Capture the cell that displays the provided text and extract its [x, y] central coordinate. 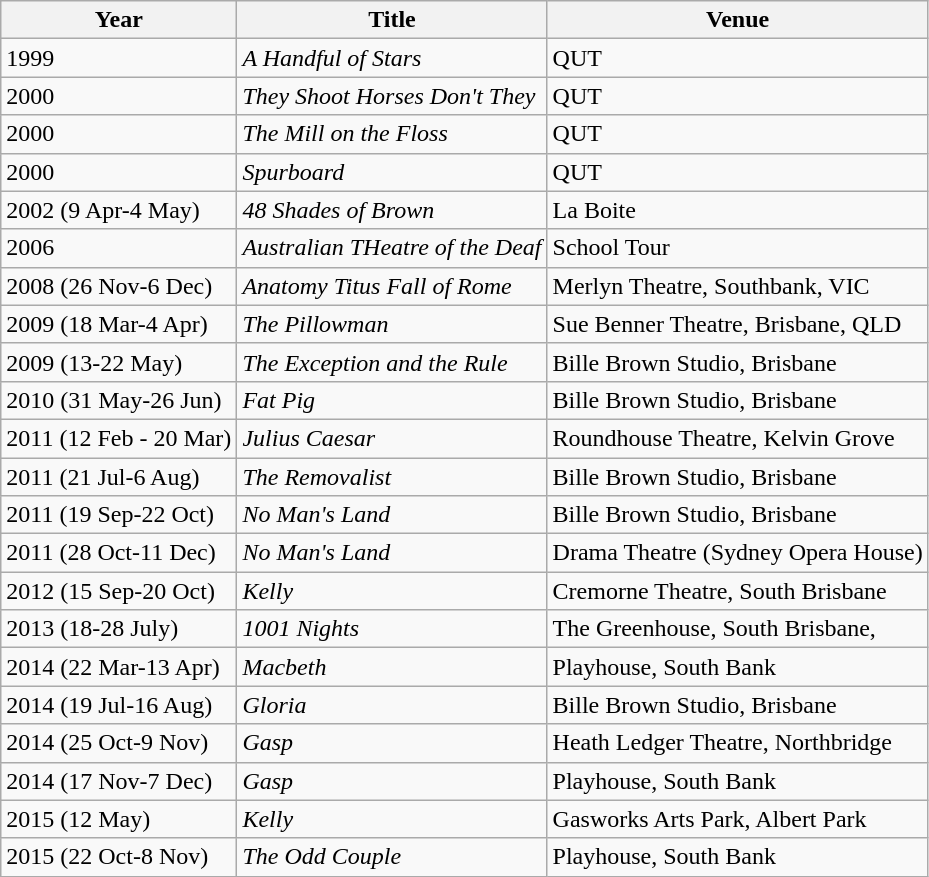
Year [119, 20]
1001 Nights [392, 629]
2014 (17 Nov-7 Dec) [119, 781]
Gloria [392, 705]
The Pillowman [392, 324]
The Odd Couple [392, 857]
The Greenhouse, South Brisbane, [738, 629]
2011 (19 Sep-22 Oct) [119, 515]
They Shoot Horses Don't They [392, 96]
Heath Ledger Theatre, Northbridge [738, 743]
2002 (9 Apr-4 May) [119, 210]
2012 (15 Sep-20 Oct) [119, 591]
Sue Benner Theatre, Brisbane, QLD [738, 324]
2008 (26 Nov-6 Dec) [119, 286]
2014 (19 Jul-16 Aug) [119, 705]
School Tour [738, 248]
La Boite [738, 210]
2010 (31 May-26 Jun) [119, 400]
A Handful of Stars [392, 58]
Title [392, 20]
2009 (18 Mar-4 Apr) [119, 324]
2014 (22 Mar-13 Apr) [119, 667]
The Removalist [392, 477]
Roundhouse Theatre, Kelvin Grove [738, 438]
1999 [119, 58]
2015 (12 May) [119, 819]
Macbeth [392, 667]
Julius Caesar [392, 438]
Australian THeatre of the Deaf [392, 248]
Gasworks Arts Park, Albert Park [738, 819]
Fat Pig [392, 400]
Cremorne Theatre, South Brisbane [738, 591]
Anatomy Titus Fall of Rome [392, 286]
2006 [119, 248]
Drama Theatre (Sydney Opera House) [738, 553]
2011 (12 Feb - 20 Mar) [119, 438]
The Exception and the Rule [392, 362]
The Mill on the Floss [392, 134]
Venue [738, 20]
2013 (18-28 July) [119, 629]
Spurboard [392, 172]
2014 (25 Oct-9 Nov) [119, 743]
2011 (21 Jul-6 Aug) [119, 477]
2011 (28 Oct-11 Dec) [119, 553]
48 Shades of Brown [392, 210]
Merlyn Theatre, Southbank, VIC [738, 286]
2015 (22 Oct-8 Nov) [119, 857]
2009 (13-22 May) [119, 362]
